Locate the cell with the specified text and output its (X, Y) center coordinate. 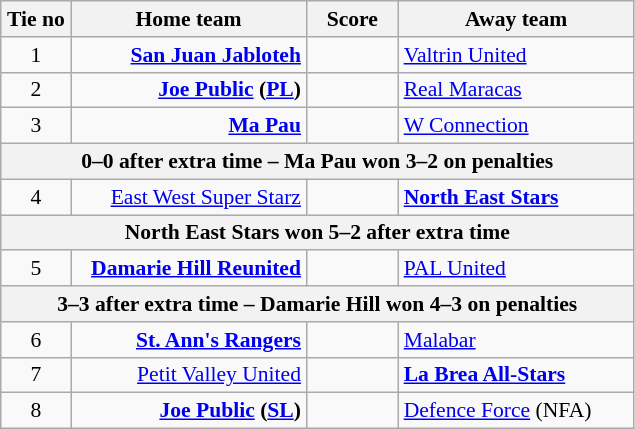
Defence Force (NFA) (516, 411)
7 (36, 375)
0–0 after extra time – Ma Pau won 3–2 on penalties (318, 162)
Real Maracas (516, 90)
San Juan Jabloteh (188, 55)
8 (36, 411)
Valtrin United (516, 55)
W Connection (516, 126)
4 (36, 197)
Damarie Hill Reunited (188, 269)
East West Super Starz (188, 197)
3–3 after extra time – Damarie Hill won 4–3 on penalties (318, 304)
Joe Public (PL) (188, 90)
La Brea All-Stars (516, 375)
6 (36, 340)
North East Stars (516, 197)
2 (36, 90)
1 (36, 55)
Score (352, 19)
5 (36, 269)
St. Ann's Rangers (188, 340)
Away team (516, 19)
3 (36, 126)
North East Stars won 5–2 after extra time (318, 233)
Ma Pau (188, 126)
Malabar (516, 340)
Joe Public (SL) (188, 411)
Home team (188, 19)
Tie no (36, 19)
Petit Valley United (188, 375)
PAL United (516, 269)
